Capture the cell that displays the provided text and extract its [x, y] central coordinate. 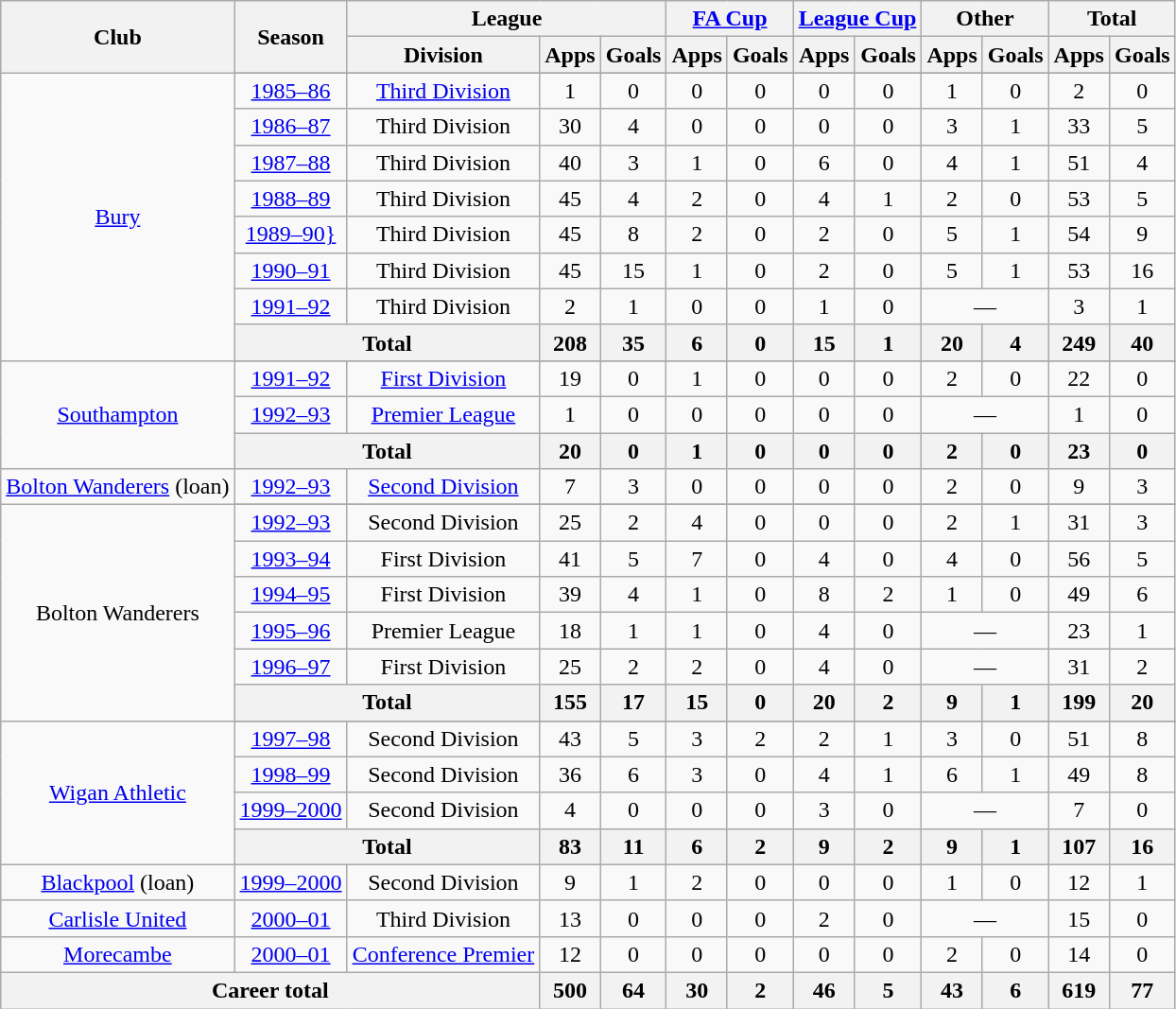
1988–89 [291, 199]
199 [1079, 703]
1996–97 [291, 667]
1998–99 [291, 774]
Career total [270, 990]
Season [291, 37]
11 [633, 846]
1997–98 [291, 739]
1995–96 [291, 631]
35 [633, 342]
155 [570, 703]
33 [1079, 127]
1985–86 [291, 91]
18 [570, 631]
Bolton Wanderers (loan) [117, 487]
17 [633, 703]
FA Cup [730, 19]
500 [570, 990]
619 [1079, 990]
13 [570, 918]
1987–88 [291, 163]
Morecambe [117, 954]
39 [570, 595]
64 [633, 990]
46 [824, 990]
107 [1079, 846]
41 [570, 559]
249 [1079, 342]
36 [570, 774]
56 [1079, 559]
Bolton Wanderers [117, 613]
Wigan Athletic [117, 792]
Club [117, 37]
Conference Premier [443, 954]
1989–90} [291, 235]
77 [1142, 990]
1986–87 [291, 127]
League Cup [857, 19]
Blackpool (loan) [117, 882]
54 [1079, 235]
Division [443, 55]
208 [570, 342]
Other [985, 19]
14 [1079, 954]
League [507, 19]
1994–95 [291, 595]
1993–94 [291, 559]
22 [1079, 378]
Carlisle United [117, 918]
19 [570, 378]
Southampton [117, 414]
1990–91 [291, 270]
Bury [117, 217]
83 [570, 846]
